Pinpoint the cell where the given text exists, returning its [x, y] midpoint coordinate. 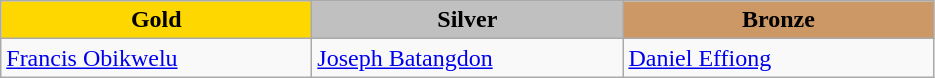
Joseph Batangdon [468, 58]
Silver [468, 20]
Daniel Effiong [778, 58]
Bronze [778, 20]
Gold [156, 20]
Francis Obikwelu [156, 58]
